Detect which cell encompasses the target text, then output its (X, Y) center coordinate. 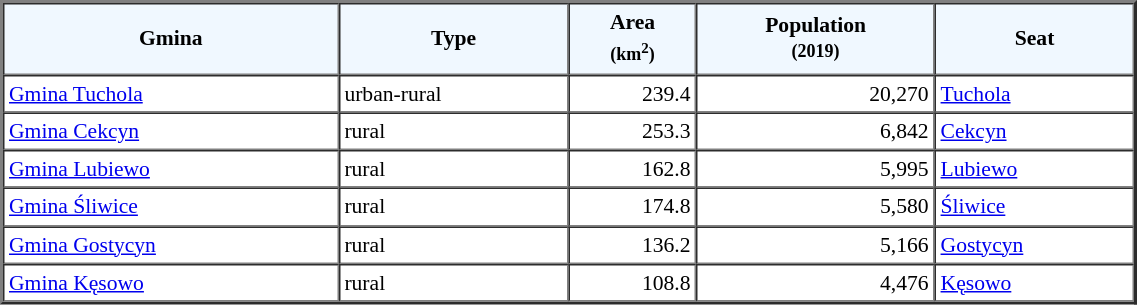
253.3 (633, 131)
Gmina Śliwice (170, 207)
Gmina Lubiewo (170, 169)
Cekcyn (1035, 131)
174.8 (633, 207)
136.2 (633, 245)
urban-rural (453, 93)
Gmina (170, 38)
Gmina Kęsowo (170, 283)
239.4 (633, 93)
Lubiewo (1035, 169)
Gostycyn (1035, 245)
Type (453, 38)
4,476 (816, 283)
5,166 (816, 245)
162.8 (633, 169)
Seat (1035, 38)
Kęsowo (1035, 283)
108.8 (633, 283)
Population(2019) (816, 38)
Gmina Gostycyn (170, 245)
5,995 (816, 169)
Tuchola (1035, 93)
Area(km2) (633, 38)
Gmina Tuchola (170, 93)
6,842 (816, 131)
Gmina Cekcyn (170, 131)
20,270 (816, 93)
Śliwice (1035, 207)
5,580 (816, 207)
